For the text-containing cell, return its midpoint in (X, Y) coordinate format. 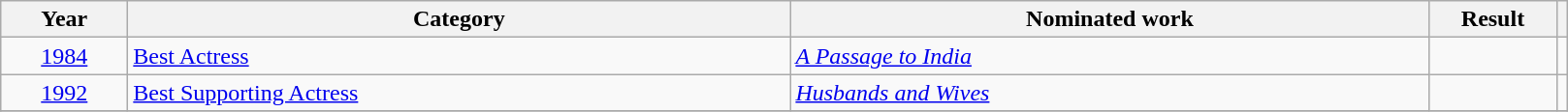
Result (1493, 19)
Best Actress (460, 56)
Husbands and Wives (1109, 93)
Nominated work (1109, 19)
1992 (64, 93)
Year (64, 19)
A Passage to India (1109, 56)
Category (460, 19)
1984 (64, 56)
Best Supporting Actress (460, 93)
